Pinpoint the cell where the given text exists, returning its (X, Y) midpoint coordinate. 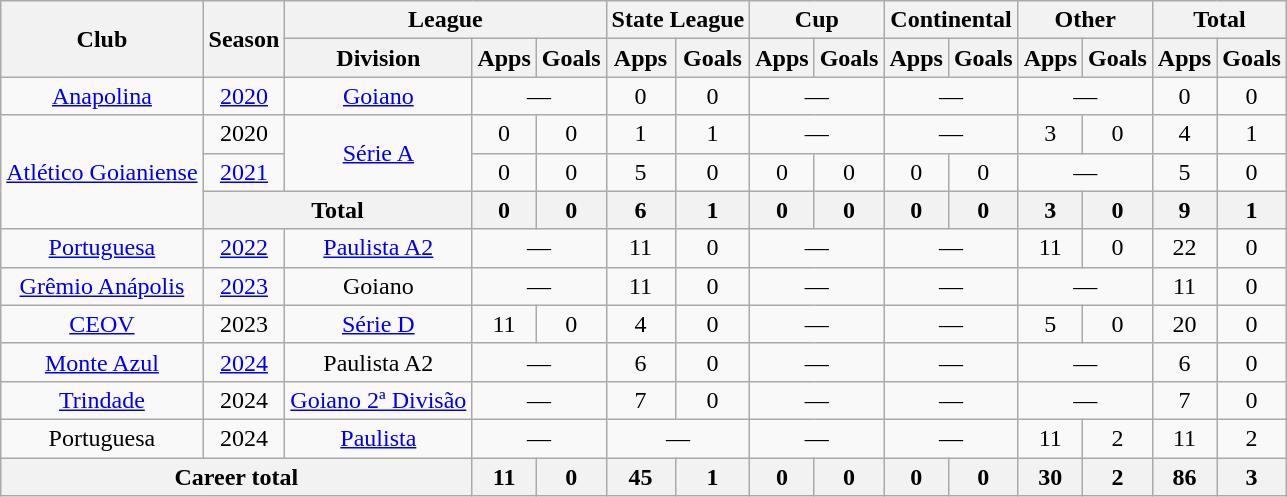
Trindade (102, 400)
Career total (236, 477)
Série D (378, 324)
2022 (244, 248)
Cup (817, 20)
State League (678, 20)
22 (1184, 248)
Monte Azul (102, 362)
86 (1184, 477)
Club (102, 39)
Division (378, 58)
Atlético Goianiense (102, 172)
Paulista (378, 438)
45 (640, 477)
Continental (951, 20)
League (446, 20)
Goiano 2ª Divisão (378, 400)
Other (1085, 20)
30 (1050, 477)
CEOV (102, 324)
20 (1184, 324)
9 (1184, 210)
Série A (378, 153)
2021 (244, 172)
Season (244, 39)
Anapolina (102, 96)
Grêmio Anápolis (102, 286)
